Pinpoint the cell where the given text exists, returning its [X, Y] midpoint coordinate. 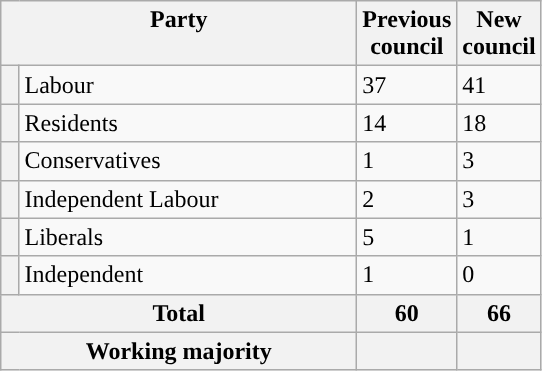
Liberals [188, 237]
Party [179, 34]
Conservatives [188, 161]
Independent Labour [188, 199]
37 [407, 85]
14 [407, 123]
0 [499, 275]
Independent [188, 275]
5 [407, 237]
Residents [188, 123]
Labour [188, 85]
Total [179, 313]
18 [499, 123]
41 [499, 85]
2 [407, 199]
60 [407, 313]
Working majority [179, 351]
New council [499, 34]
66 [499, 313]
Previous council [407, 34]
